Scan for the cell matching the given text and deliver its [x, y] coordinate at center. 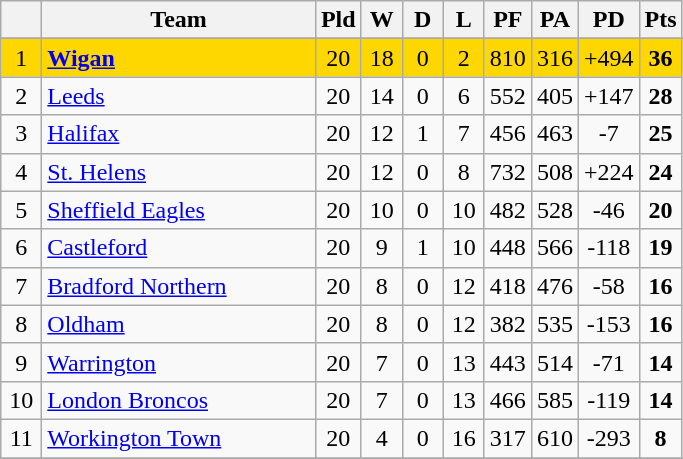
316 [554, 58]
Halifax [179, 134]
+147 [608, 96]
610 [554, 438]
Team [179, 20]
-153 [608, 324]
+224 [608, 172]
PD [608, 20]
-71 [608, 362]
W [382, 20]
463 [554, 134]
-7 [608, 134]
L [464, 20]
418 [508, 286]
552 [508, 96]
-118 [608, 248]
566 [554, 248]
-119 [608, 400]
D [422, 20]
405 [554, 96]
Warrington [179, 362]
476 [554, 286]
Leeds [179, 96]
-58 [608, 286]
456 [508, 134]
443 [508, 362]
317 [508, 438]
-46 [608, 210]
28 [660, 96]
466 [508, 400]
St. Helens [179, 172]
PA [554, 20]
585 [554, 400]
11 [22, 438]
810 [508, 58]
Wigan [179, 58]
732 [508, 172]
382 [508, 324]
Workington Town [179, 438]
36 [660, 58]
24 [660, 172]
-293 [608, 438]
19 [660, 248]
528 [554, 210]
25 [660, 134]
514 [554, 362]
482 [508, 210]
535 [554, 324]
PF [508, 20]
448 [508, 248]
Pld [338, 20]
Bradford Northern [179, 286]
18 [382, 58]
Pts [660, 20]
3 [22, 134]
Oldham [179, 324]
5 [22, 210]
Castleford [179, 248]
Sheffield Eagles [179, 210]
508 [554, 172]
+494 [608, 58]
London Broncos [179, 400]
